Extract the (x, y) coordinate from the center of the cell holding the provided text.  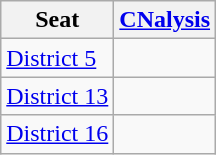
District 16 (58, 134)
Seat (58, 20)
District 13 (58, 96)
CNalysis (165, 20)
District 5 (58, 58)
